Return (X, Y) of the center of cell containing provided text 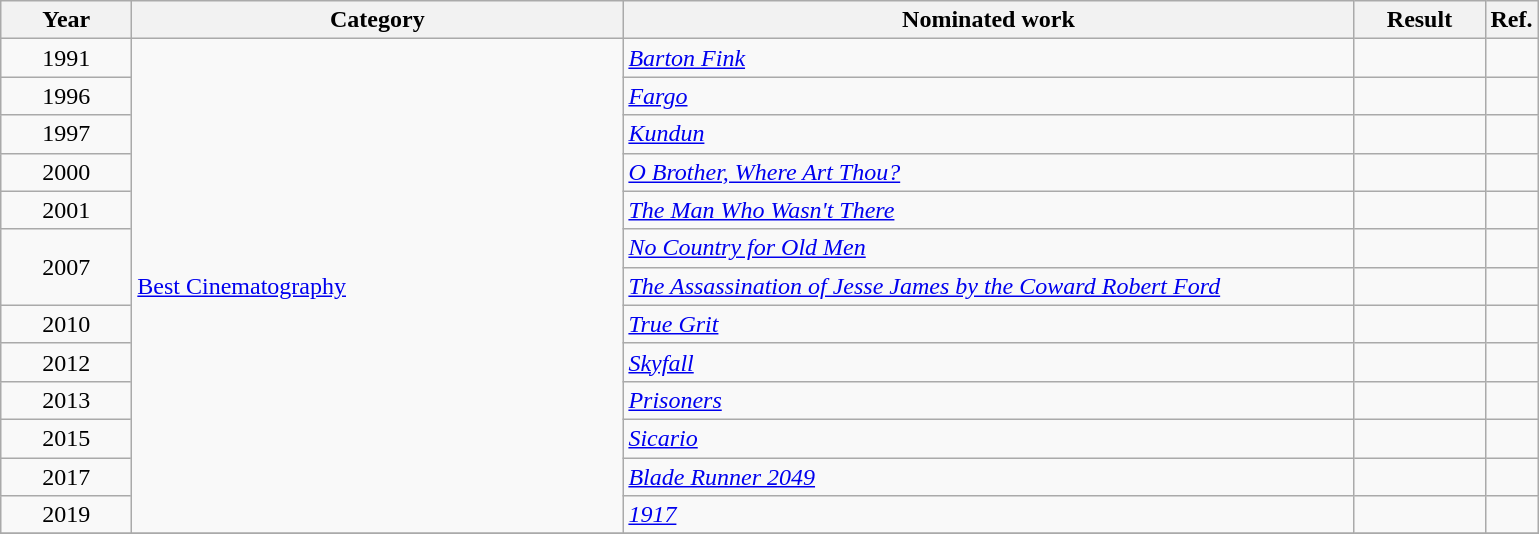
Fargo (988, 96)
2019 (66, 515)
Result (1420, 20)
1917 (988, 515)
No Country for Old Men (988, 248)
2010 (66, 324)
True Grit (988, 324)
Ref. (1512, 20)
2000 (66, 172)
2017 (66, 477)
2001 (66, 210)
2007 (66, 267)
2013 (66, 400)
Nominated work (988, 20)
Prisoners (988, 400)
Skyfall (988, 362)
Sicario (988, 438)
2015 (66, 438)
The Man Who Wasn't There (988, 210)
Barton Fink (988, 58)
1997 (66, 134)
1991 (66, 58)
Category (378, 20)
O Brother, Where Art Thou? (988, 172)
2012 (66, 362)
Year (66, 20)
Blade Runner 2049 (988, 477)
Kundun (988, 134)
The Assassination of Jesse James by the Coward Robert Ford (988, 286)
1996 (66, 96)
Best Cinematography (378, 286)
